Return the (x, y) coordinate for the center point of the cell that contains the specified text.  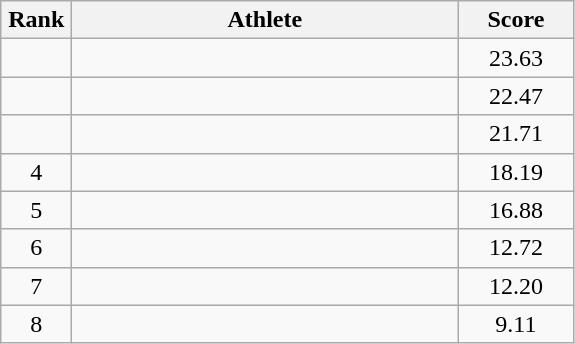
Score (516, 20)
12.72 (516, 248)
6 (36, 248)
4 (36, 172)
7 (36, 286)
9.11 (516, 324)
Rank (36, 20)
21.71 (516, 134)
12.20 (516, 286)
16.88 (516, 210)
5 (36, 210)
Athlete (265, 20)
8 (36, 324)
22.47 (516, 96)
23.63 (516, 58)
18.19 (516, 172)
